Search for the cell housing the specified text and yield its (X, Y) center coordinate. 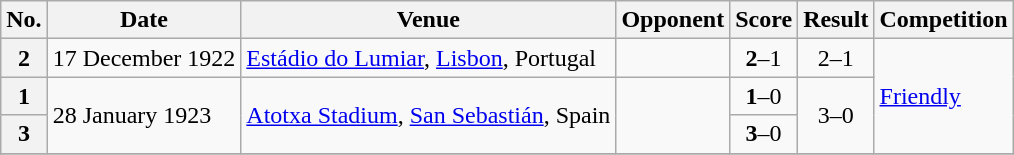
3 (24, 134)
Estádio do Lumiar, Lisbon, Portugal (428, 58)
Opponent (673, 20)
Result (836, 20)
28 January 1923 (144, 115)
Friendly (944, 96)
Venue (428, 20)
1 (24, 96)
Competition (944, 20)
17 December 1922 (144, 58)
Date (144, 20)
No. (24, 20)
Atotxa Stadium, San Sebastián, Spain (428, 115)
1–0 (764, 96)
2 (24, 58)
Score (764, 20)
